Find where the given text appears and provide that cell's center as [X, Y] coordinate. 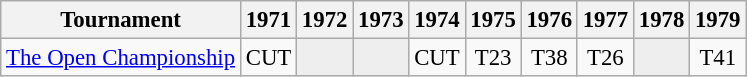
1972 [325, 20]
1973 [381, 20]
1979 [718, 20]
1977 [605, 20]
The Open Championship [121, 58]
T26 [605, 58]
T41 [718, 58]
T23 [493, 58]
T38 [549, 58]
1976 [549, 20]
1974 [437, 20]
1975 [493, 20]
Tournament [121, 20]
1971 [268, 20]
1978 [661, 20]
